Locate the cell with the specified text and output its (X, Y) center coordinate. 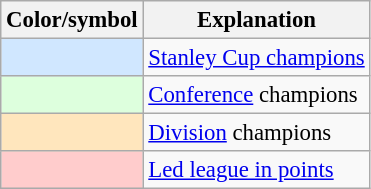
Stanley Cup champions (256, 58)
Explanation (256, 20)
Conference champions (256, 95)
Division champions (256, 133)
Led league in points (256, 170)
Color/symbol (72, 20)
